Extract the (x, y) coordinate from the center of the cell holding the provided text.  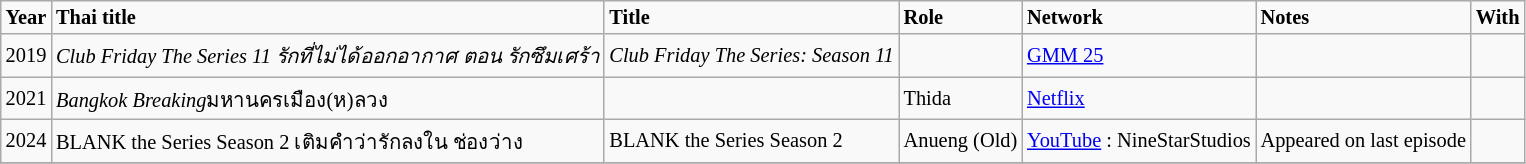
2021 (26, 98)
Bangkok Breakingมหานครเมือง(ห)ลวง (328, 98)
GMM 25 (1138, 56)
With (1498, 17)
BLANK the Series Season 2 เติมคำว่ารักลงใน ช่องว่าง (328, 140)
Year (26, 17)
Club Friday The Series 11 รักที่ไม่ได้ออกอากาศ ตอน รักซึมเศร้า (328, 56)
Anueng (Old) (960, 140)
Appeared on last episode (1364, 140)
Network (1138, 17)
Title (751, 17)
YouTube : NineStarStudios (1138, 140)
Club Friday The Series: Season 11 (751, 56)
Role (960, 17)
2019 (26, 56)
BLANK the Series Season 2 (751, 140)
Thai title (328, 17)
Thida (960, 98)
2024 (26, 140)
Notes (1364, 17)
Netflix (1138, 98)
